Pinpoint the cell where the given text exists, returning its [x, y] midpoint coordinate. 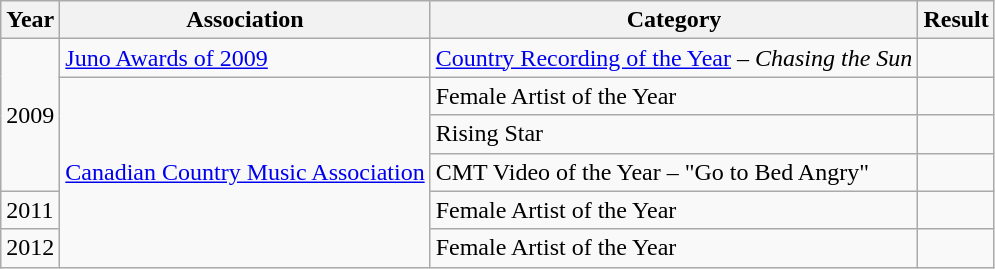
2011 [30, 210]
CMT Video of the Year – "Go to Bed Angry" [674, 172]
Category [674, 20]
Country Recording of the Year – Chasing the Sun [674, 58]
Rising Star [674, 134]
Canadian Country Music Association [245, 172]
Juno Awards of 2009 [245, 58]
Year [30, 20]
Association [245, 20]
Result [956, 20]
2012 [30, 248]
2009 [30, 115]
